Extract the [X, Y] coordinate from the center of the cell holding the provided text.  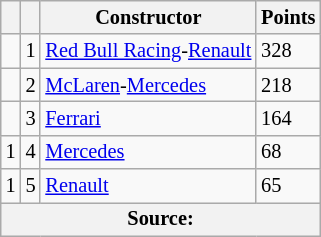
2 [31, 85]
5 [31, 186]
Red Bull Racing-Renault [148, 51]
Renault [148, 186]
3 [31, 118]
4 [31, 152]
68 [288, 152]
328 [288, 51]
Mercedes [148, 152]
Source: [161, 219]
218 [288, 85]
Constructor [148, 17]
McLaren-Mercedes [148, 85]
65 [288, 186]
Points [288, 17]
Ferrari [148, 118]
164 [288, 118]
